From the cell containing the given text, extract its center point as (x, y) coordinate. 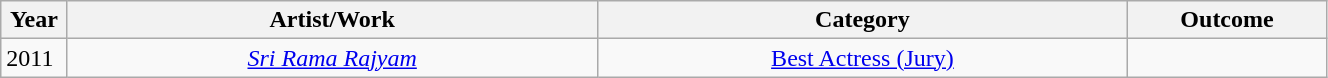
Sri Rama Rajyam (332, 58)
Artist/Work (332, 20)
Outcome (1228, 20)
Category (862, 20)
2011 (34, 58)
Year (34, 20)
Best Actress (Jury) (862, 58)
